Provide the [x, y] coordinate of the cell's center where the given text is located.  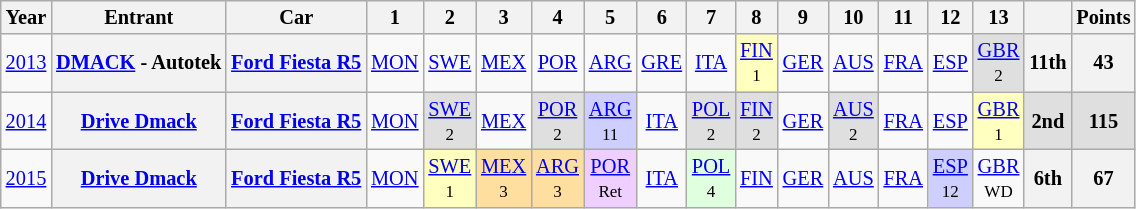
11 [904, 17]
SWE1 [450, 178]
MEX3 [504, 178]
2015 [26, 178]
FIN [756, 178]
Points [1103, 17]
67 [1103, 178]
2014 [26, 121]
11th [1048, 63]
1 [394, 17]
2013 [26, 63]
8 [756, 17]
SWE [450, 63]
POR2 [558, 121]
7 [711, 17]
GRE [662, 63]
Entrant [138, 17]
POL2 [711, 121]
AUS2 [853, 121]
DMACK - Autotek [138, 63]
GBR2 [999, 63]
12 [950, 17]
FIN2 [756, 121]
10 [853, 17]
Car [296, 17]
2nd [1048, 121]
115 [1103, 121]
ARG3 [558, 178]
GBRWD [999, 178]
FIN1 [756, 63]
POR [558, 63]
43 [1103, 63]
ESP12 [950, 178]
6 [662, 17]
4 [558, 17]
ARG11 [610, 121]
Year [26, 17]
SWE2 [450, 121]
2 [450, 17]
ARG [610, 63]
PORRet [610, 178]
3 [504, 17]
13 [999, 17]
9 [803, 17]
POL4 [711, 178]
GBR1 [999, 121]
5 [610, 17]
6th [1048, 178]
